Search for the cell housing the specified text and yield its (x, y) center coordinate. 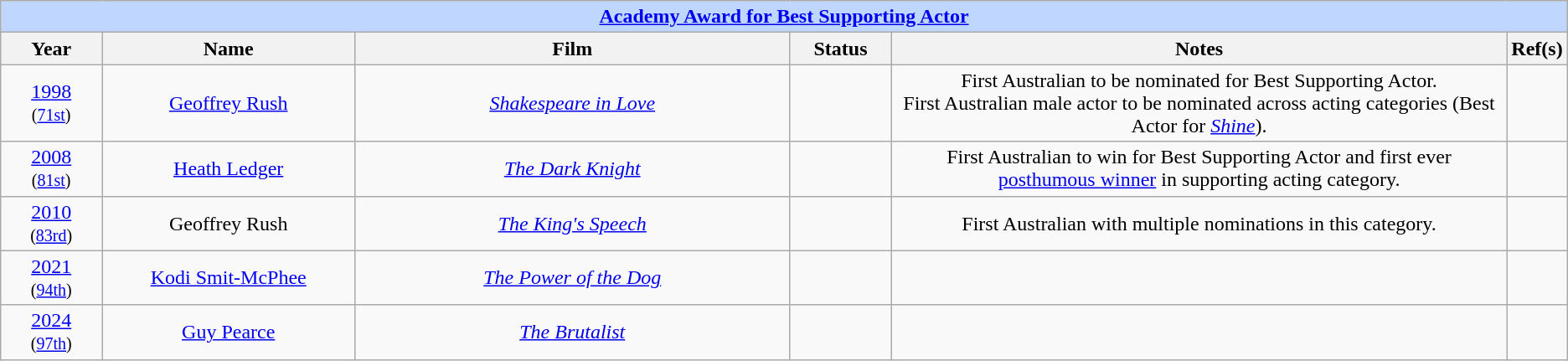
First Australian with multiple nominations in this category. (1199, 223)
Notes (1199, 49)
Status (841, 49)
2021(94th) (52, 278)
First Australian to win for Best Supporting Actor and first ever posthumous winner in supporting acting category. (1199, 169)
1998(71st) (52, 103)
Shakespeare in Love (573, 103)
The Power of the Dog (573, 278)
Name (229, 49)
Heath Ledger (229, 169)
Year (52, 49)
Kodi Smit-McPhee (229, 278)
The Brutalist (573, 332)
2010(83rd) (52, 223)
Ref(s) (1537, 49)
The Dark Knight (573, 169)
The King's Speech (573, 223)
2024(97th) (52, 332)
Guy Pearce (229, 332)
Film (573, 49)
Academy Award for Best Supporting Actor (784, 17)
2008(81st) (52, 169)
